Search for the cell housing the specified text and yield its (X, Y) center coordinate. 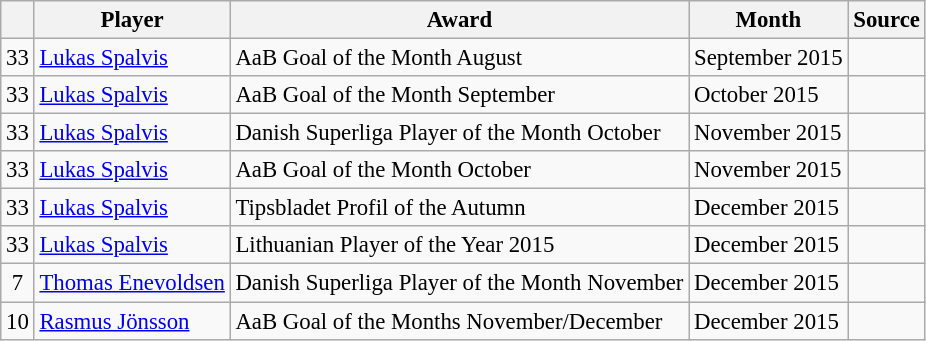
AaB Goal of the Month August (460, 58)
Lithuanian Player of the Year 2015 (460, 245)
AaB Goal of the Month September (460, 95)
Player (132, 20)
7 (18, 283)
October 2015 (768, 95)
Month (768, 20)
Tipsbladet Profil of the Autumn (460, 208)
Source (886, 20)
Thomas Enevoldsen (132, 283)
10 (18, 321)
Award (460, 20)
September 2015 (768, 58)
AaB Goal of the Months November/December (460, 321)
Rasmus Jönsson (132, 321)
Danish Superliga Player of the Month October (460, 133)
AaB Goal of the Month October (460, 170)
Danish Superliga Player of the Month November (460, 283)
